Output the (X, Y) coordinate of the center of the cell containing the given text.  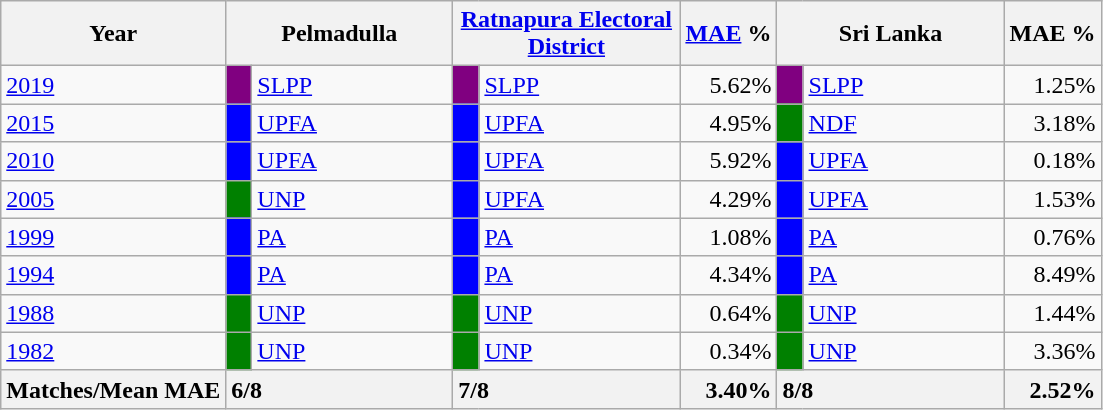
1.44% (1052, 313)
Pelmadulla (340, 34)
5.92% (728, 161)
3.18% (1052, 123)
1.08% (728, 237)
7/8 (566, 389)
8.49% (1052, 275)
1994 (114, 275)
0.76% (1052, 237)
1999 (114, 237)
1982 (114, 351)
1988 (114, 313)
3.40% (728, 389)
Year (114, 34)
3.36% (1052, 351)
2015 (114, 123)
1.25% (1052, 85)
2005 (114, 199)
4.95% (728, 123)
6/8 (340, 389)
1.53% (1052, 199)
5.62% (728, 85)
Matches/Mean MAE (114, 389)
0.34% (728, 351)
NDF (904, 123)
2.52% (1052, 389)
2010 (114, 161)
4.29% (728, 199)
4.34% (728, 275)
2019 (114, 85)
Ratnapura Electoral District (566, 34)
Sri Lanka (890, 34)
0.64% (728, 313)
8/8 (890, 389)
0.18% (1052, 161)
